Extract the [X, Y] coordinate from the center of the cell holding the provided text.  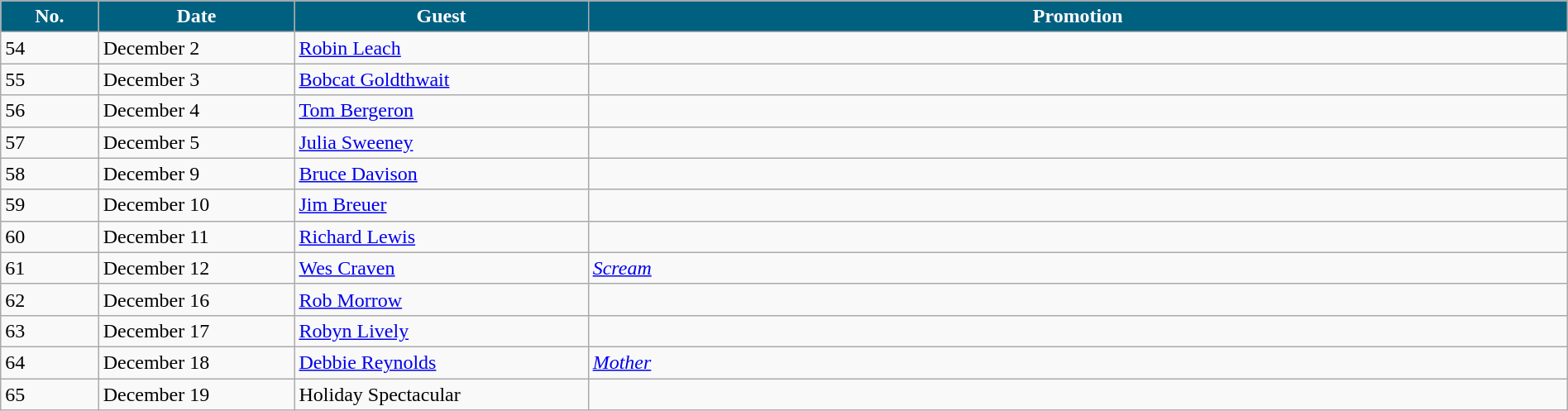
December 4 [197, 111]
54 [50, 48]
Tom Bergeron [442, 111]
Robin Leach [442, 48]
Jim Breuer [442, 205]
December 11 [197, 237]
59 [50, 205]
57 [50, 142]
December 2 [197, 48]
Bobcat Goldthwait [442, 79]
Julia Sweeney [442, 142]
62 [50, 299]
55 [50, 79]
61 [50, 268]
Bruce Davison [442, 174]
December 18 [197, 362]
63 [50, 331]
Holiday Spectacular [442, 394]
December 10 [197, 205]
64 [50, 362]
Date [197, 17]
Mother [1078, 362]
Guest [442, 17]
65 [50, 394]
December 9 [197, 174]
Promotion [1078, 17]
No. [50, 17]
December 16 [197, 299]
Scream [1078, 268]
December 5 [197, 142]
Debbie Reynolds [442, 362]
December 17 [197, 331]
Richard Lewis [442, 237]
December 3 [197, 79]
December 12 [197, 268]
Robyn Lively [442, 331]
60 [50, 237]
Rob Morrow [442, 299]
December 19 [197, 394]
56 [50, 111]
58 [50, 174]
Wes Craven [442, 268]
